Return [X, Y] of the center of cell containing provided text 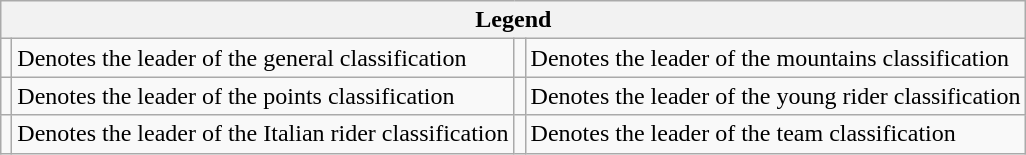
Denotes the leader of the mountains classification [776, 58]
Denotes the leader of the young rider classification [776, 96]
Denotes the leader of the Italian rider classification [263, 134]
Denotes the leader of the team classification [776, 134]
Denotes the leader of the points classification [263, 96]
Legend [514, 20]
Denotes the leader of the general classification [263, 58]
